Scan for the cell matching the given text and deliver its [X, Y] coordinate at center. 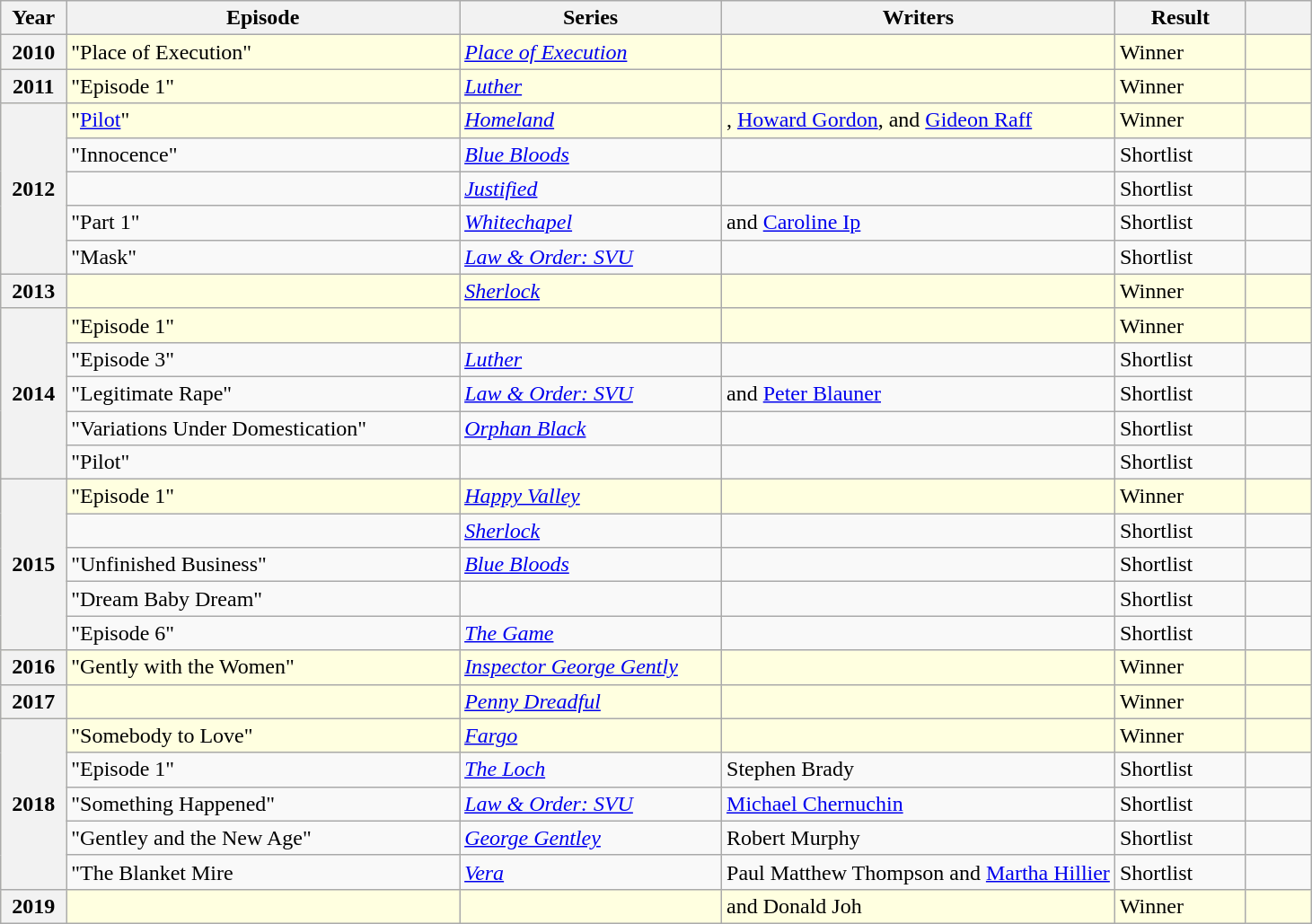
"Mask" [263, 257]
"Episode 6" [263, 633]
2018 [34, 804]
Vera [591, 872]
Place of Execution [591, 52]
2014 [34, 393]
The Loch [591, 770]
2010 [34, 52]
Inspector George Gently [591, 667]
"Place of Execution" [263, 52]
and Caroline Ip [919, 223]
"Variations Under Domestication" [263, 428]
Series [591, 18]
"Legitimate Rape" [263, 393]
2019 [34, 906]
The Game [591, 633]
Result [1180, 18]
"Episode 3" [263, 359]
and Donald Joh [919, 906]
Paul Matthew Thompson and Martha Hillier [919, 872]
Homeland [591, 120]
Penny Dreadful [591, 701]
and Peter Blauner [919, 393]
2015 [34, 565]
2011 [34, 86]
, Howard Gordon, and Gideon Raff [919, 120]
2016 [34, 667]
"Somebody to Love" [263, 735]
Michael Chernuchin [919, 804]
Stephen Brady [919, 770]
2013 [34, 291]
"Unfinished Business" [263, 565]
Robert Murphy [919, 838]
Whitechapel [591, 223]
Justified [591, 189]
Happy Valley [591, 497]
Orphan Black [591, 428]
"Gently with the Women" [263, 667]
"The Blanket Mire [263, 872]
Year [34, 18]
2012 [34, 189]
"Dream Baby Dream" [263, 599]
"Innocence" [263, 154]
Writers [919, 18]
George Gentley [591, 838]
"Something Happened" [263, 804]
"Gentley and the New Age" [263, 838]
"Part 1" [263, 223]
Fargo [591, 735]
2017 [34, 701]
Episode [263, 18]
